Scan for the cell matching the given text and deliver its (X, Y) coordinate at center. 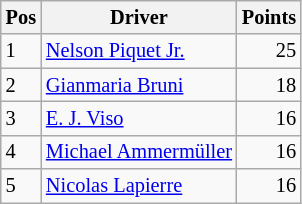
Gianmaria Bruni (139, 85)
E. J. Viso (139, 118)
Points (269, 17)
Pos (21, 17)
18 (269, 85)
Nicolas Lapierre (139, 186)
4 (21, 152)
25 (269, 51)
5 (21, 186)
2 (21, 85)
1 (21, 51)
Nelson Piquet Jr. (139, 51)
3 (21, 118)
Michael Ammermüller (139, 152)
Driver (139, 17)
